For the text-containing cell, return its midpoint in (X, Y) coordinate format. 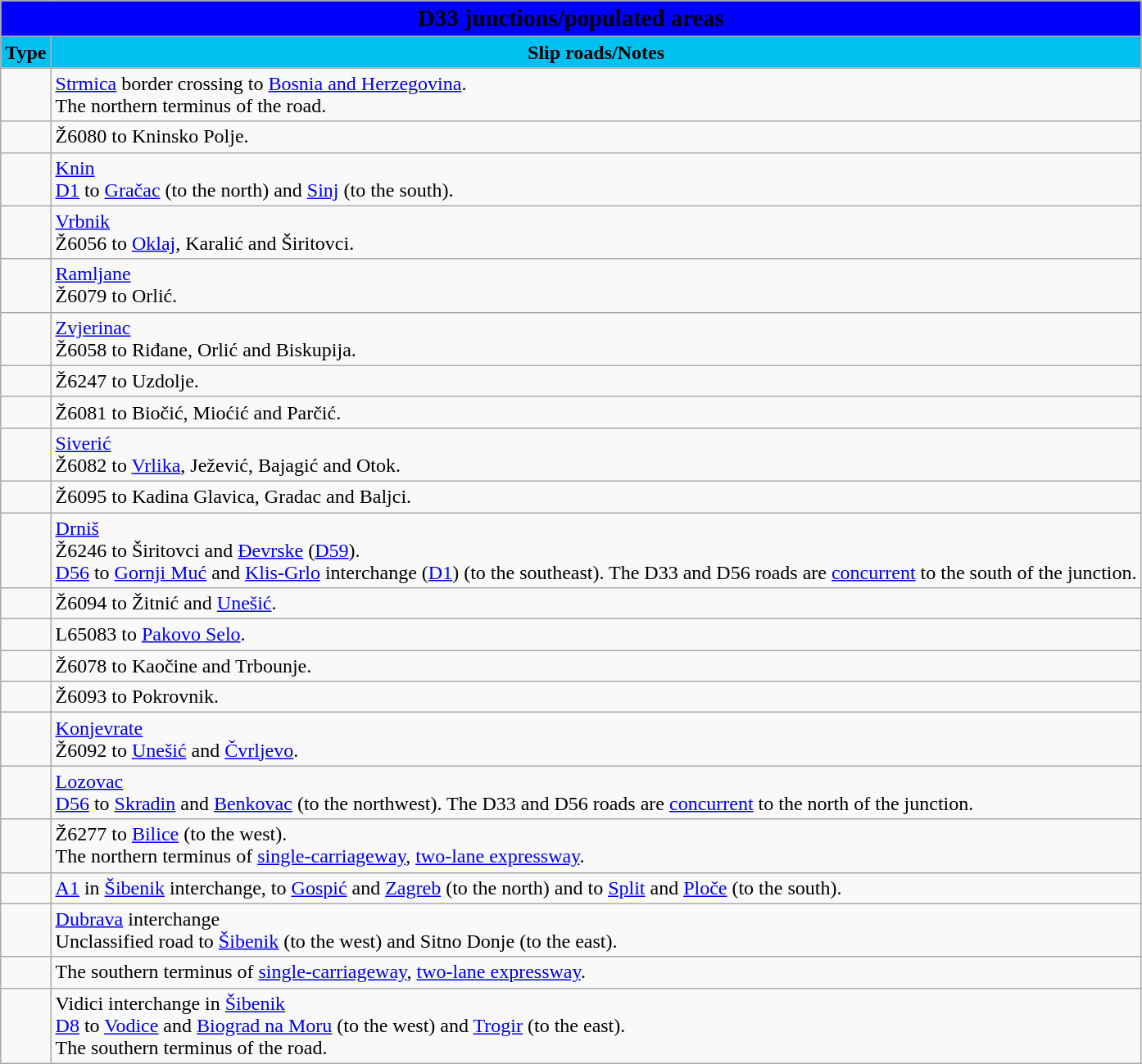
Ž6094 to Žitnić and Unešić. (596, 604)
VrbnikŽ6056 to Oklaj, Karalić and Širitovci. (596, 233)
Strmica border crossing to Bosnia and Herzegovina.The northern terminus of the road. (596, 95)
Ž6080 to Kninsko Polje. (596, 137)
Type (26, 52)
A1 in Šibenik interchange, to Gospić and Zagreb (to the north) and to Split and Ploče (to the south). (596, 888)
Ž6093 to Pokrovnik. (596, 697)
Dubrava interchangeUnclassified road to Šibenik (to the west) and Sitno Donje (to the east). (596, 930)
SiverićŽ6082 to Vrlika, Ježević, Bajagić and Otok. (596, 454)
The southern terminus of single-carriageway, two-lane expressway. (596, 972)
Ž6095 to Kadina Glavica, Gradac and Baljci. (596, 496)
Slip roads/Notes (596, 52)
Vidici interchange in Šibenik D8 to Vodice and Biograd na Moru (to the west) and Trogir (to the east).The southern terminus of the road. (596, 1026)
Lozovac D56 to Skradin and Benkovac (to the northwest). The D33 and D56 roads are concurrent to the north of the junction. (596, 793)
KonjevrateŽ6092 to Unešić and Čvrljevo. (596, 739)
L65083 to Pakovo Selo. (596, 635)
Ž6247 to Uzdolje. (596, 381)
RamljaneŽ6079 to Orlić. (596, 285)
Ž6078 to Kaočine and Trbounje. (596, 666)
D33 junctions/populated areas (571, 19)
Ž6277 to Bilice (to the west).The northern terminus of single-carriageway, two-lane expressway. (596, 845)
Ž6081 to Biočić, Mioćić and Parčić. (596, 412)
ZvjerinacŽ6058 to Riđane, Orlić and Biskupija. (596, 339)
Knin D1 to Gračac (to the north) and Sinj (to the south). (596, 179)
